Extract the (X, Y) coordinate from the center of the cell holding the provided text.  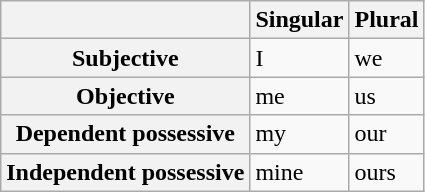
Dependent possessive (126, 134)
Independent possessive (126, 172)
Subjective (126, 58)
I (300, 58)
our (386, 134)
me (300, 96)
my (300, 134)
Plural (386, 20)
ours (386, 172)
Objective (126, 96)
we (386, 58)
us (386, 96)
mine (300, 172)
Singular (300, 20)
